Locate the cell with the specified text and output its [X, Y] center coordinate. 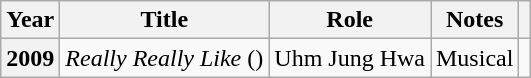
Musical [474, 58]
Title [164, 20]
Uhm Jung Hwa [350, 58]
Really Really Like () [164, 58]
Year [30, 20]
2009 [30, 58]
Role [350, 20]
Notes [474, 20]
